Extract the (X, Y) coordinate from the center of the cell holding the provided text.  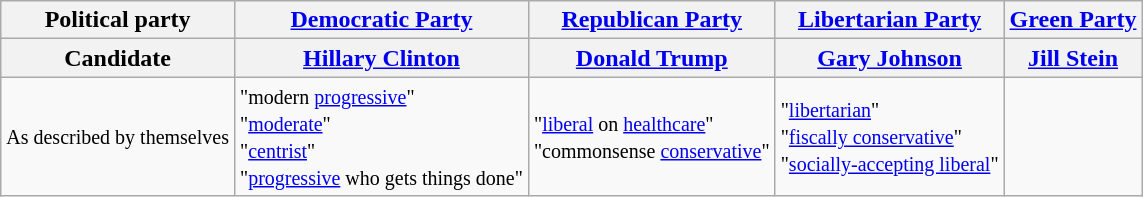
Libertarian Party (890, 20)
Donald Trump (652, 58)
Jill Stein (1073, 58)
"libertarian""fiscally conservative""socially-accepting liberal" (890, 136)
Green Party (1073, 20)
"modern progressive""moderate""centrist""progressive who gets things done" (381, 136)
Candidate (118, 58)
"liberal on healthcare""commonsense conservative" (652, 136)
Republican Party (652, 20)
As described by themselves (118, 136)
Political party (118, 20)
Democratic Party (381, 20)
Hillary Clinton (381, 58)
Gary Johnson (890, 58)
